Search for the cell housing the specified text and yield its [x, y] center coordinate. 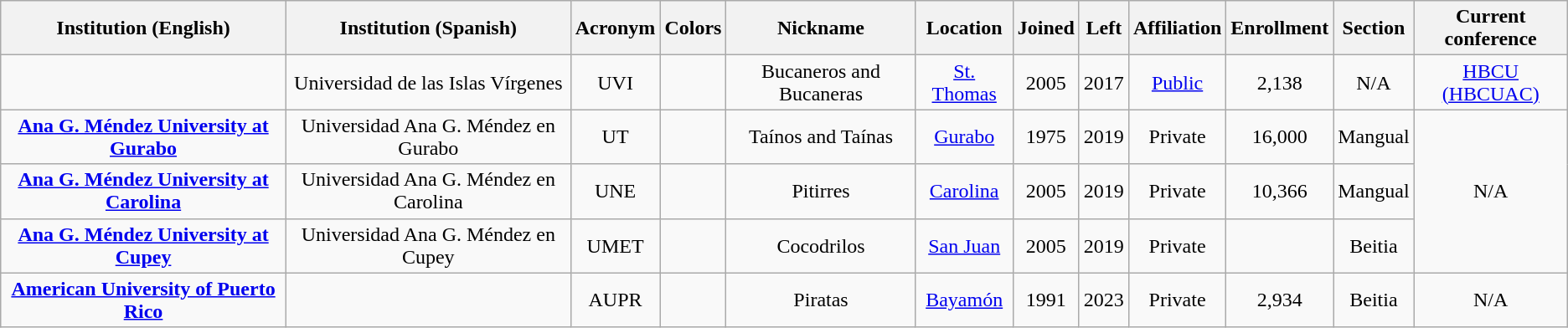
Bayamón [964, 300]
Taínos and Taínas [821, 137]
Location [964, 28]
Cocodrilos [821, 246]
Left [1104, 28]
Bucaneros and Bucaneras [821, 82]
Gurabo [964, 137]
Carolina [964, 191]
Ana G. Méndez University at Cupey [144, 246]
2,138 [1280, 82]
American University of Puerto Rico [144, 300]
AUPR [615, 300]
Pitirres [821, 191]
San Juan [964, 246]
Piratas [821, 300]
UNE [615, 191]
Universidad de las Islas Vírgenes [428, 82]
2,934 [1280, 300]
Universidad Ana G. Méndez en Gurabo [428, 137]
UMET [615, 246]
Institution (English) [144, 28]
Public [1177, 82]
2023 [1104, 300]
1991 [1045, 300]
16,000 [1280, 137]
Enrollment [1280, 28]
Institution (Spanish) [428, 28]
10,366 [1280, 191]
Universidad Ana G. Méndez en Cupey [428, 246]
Currentconference [1491, 28]
1975 [1045, 137]
Colors [694, 28]
Nickname [821, 28]
HBCU (HBCUAC) [1491, 82]
Affiliation [1177, 28]
Ana G. Méndez University at Carolina [144, 191]
UVI [615, 82]
2017 [1104, 82]
Joined [1045, 28]
Universidad Ana G. Méndez en Carolina [428, 191]
UT [615, 137]
St. Thomas [964, 82]
Acronym [615, 28]
Section [1374, 28]
Ana G. Méndez University at Gurabo [144, 137]
